Return (x, y) of the center of cell containing provided text 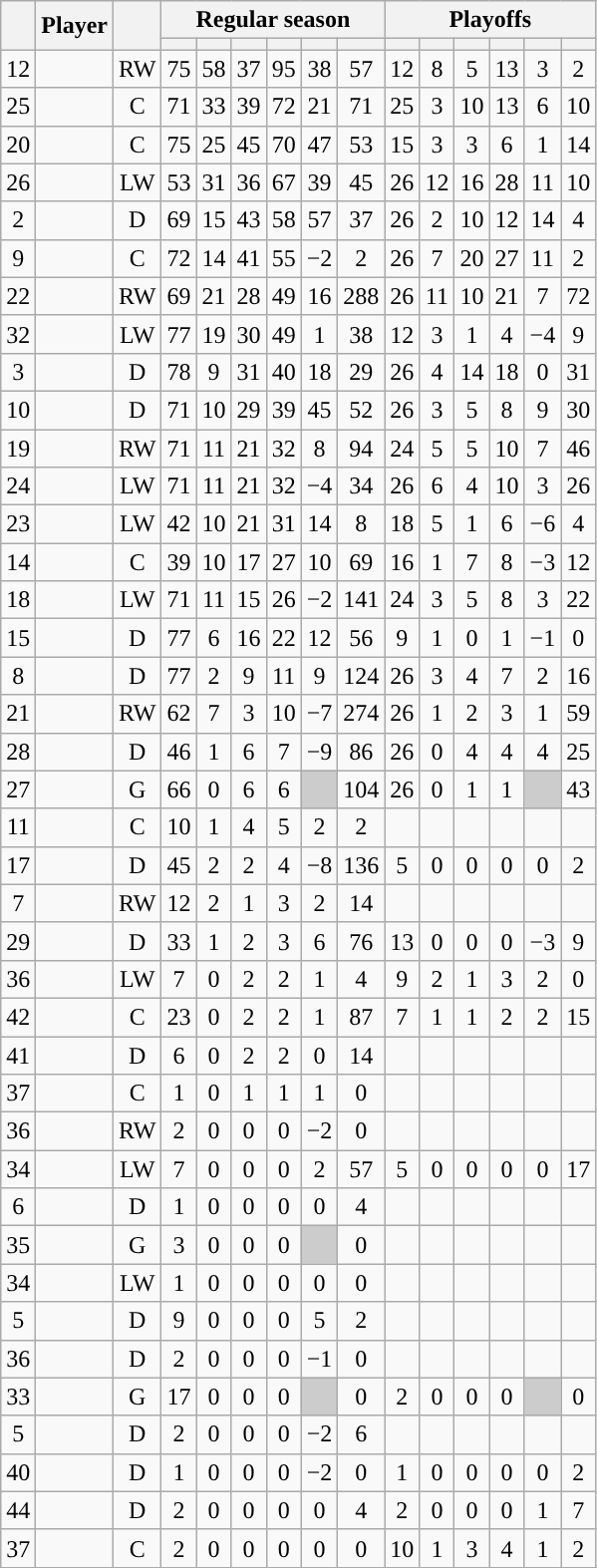
35 (18, 1245)
76 (361, 941)
95 (283, 69)
67 (283, 182)
70 (283, 145)
104 (361, 789)
124 (361, 676)
136 (361, 865)
288 (361, 296)
47 (319, 145)
Playoffs (490, 20)
44 (18, 1510)
−8 (319, 865)
274 (361, 714)
56 (361, 638)
87 (361, 1017)
Player (75, 26)
52 (361, 410)
59 (578, 714)
−6 (542, 524)
55 (283, 258)
94 (361, 448)
78 (179, 372)
62 (179, 714)
−9 (319, 752)
−7 (319, 714)
86 (361, 752)
141 (361, 600)
Regular season (273, 20)
66 (179, 789)
